Provide the (x, y) coordinate of the cell's center where the given text is located.  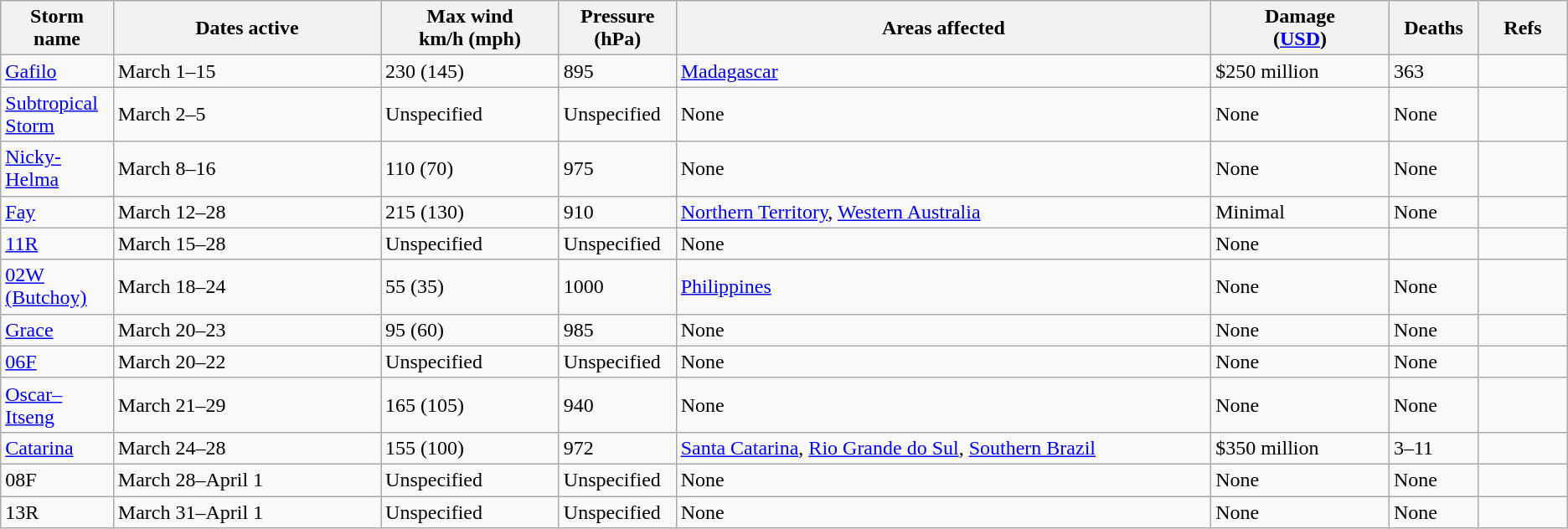
Deaths (1433, 28)
March 31–April 1 (246, 511)
March 8–16 (246, 169)
Northern Territory, Western Australia (943, 212)
Catarina (57, 448)
895 (617, 71)
110 (70) (471, 169)
$250 million (1300, 71)
Philippines (943, 286)
Refs (1523, 28)
975 (617, 169)
Storm name (57, 28)
230 (145) (471, 71)
13R (57, 511)
95 (60) (471, 330)
215 (130) (471, 212)
March 20–22 (246, 362)
Oscar–Itseng (57, 405)
Grace (57, 330)
$350 million (1300, 448)
March 18–24 (246, 286)
363 (1433, 71)
Dates active (246, 28)
Pressure(hPa) (617, 28)
155 (100) (471, 448)
11R (57, 244)
910 (617, 212)
02W (Butchoy) (57, 286)
3–11 (1433, 448)
March 24–28 (246, 448)
Nicky-Helma (57, 169)
165 (105) (471, 405)
08F (57, 480)
March 2–5 (246, 114)
March 12–28 (246, 212)
Madagascar (943, 71)
Gafilo (57, 71)
March 21–29 (246, 405)
06F (57, 362)
Damage(USD) (1300, 28)
Subtropical Storm (57, 114)
972 (617, 448)
Santa Catarina, Rio Grande do Sul, Southern Brazil (943, 448)
Fay (57, 212)
55 (35) (471, 286)
Areas affected (943, 28)
March 1–15 (246, 71)
940 (617, 405)
March 28–April 1 (246, 480)
1000 (617, 286)
Minimal (1300, 212)
985 (617, 330)
March 20–23 (246, 330)
Max windkm/h (mph) (471, 28)
March 15–28 (246, 244)
